Determine the [X, Y] coordinate at the center of the cell enclosing the given text.  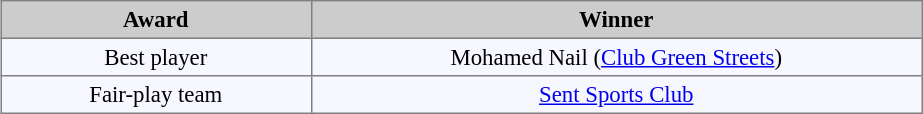
Fair-play team [155, 95]
Best player [155, 57]
Mohamed Nail (Club Green Streets) [616, 57]
Sent Sports Club [616, 95]
Winner [616, 20]
Award [155, 20]
